Extract the (X, Y) coordinate from the center of the cell holding the provided text.  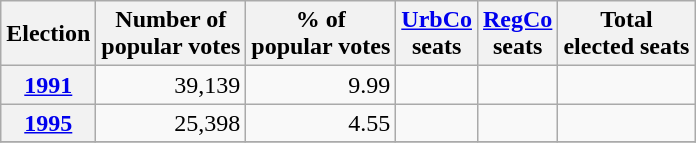
1995 (48, 123)
% ofpopular votes (321, 34)
4.55 (321, 123)
9.99 (321, 85)
Totalelected seats (626, 34)
RegCoseats (517, 34)
25,398 (171, 123)
Number ofpopular votes (171, 34)
Election (48, 34)
UrbCoseats (437, 34)
39,139 (171, 85)
1991 (48, 85)
